Return the (x, y) coordinate for the center point of the cell that contains the specified text.  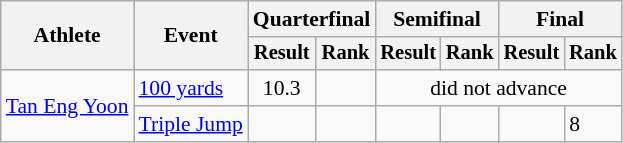
did not advance (498, 88)
Triple Jump (191, 124)
Semifinal (436, 19)
10.3 (282, 88)
Tan Eng Yoon (68, 106)
Event (191, 36)
Quarterfinal (312, 19)
100 yards (191, 88)
Athlete (68, 36)
Final (560, 19)
8 (593, 124)
